Detect which cell encompasses the target text, then output its [x, y] center coordinate. 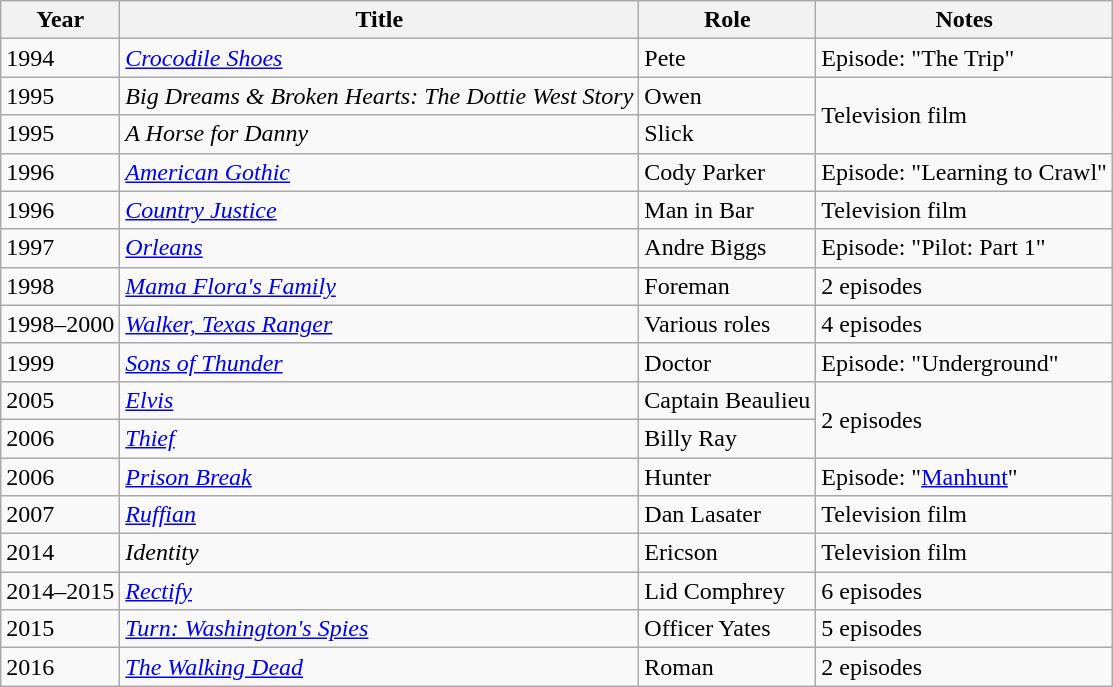
Episode: "Manhunt" [964, 477]
Ericson [728, 553]
Slick [728, 134]
Doctor [728, 362]
A Horse for Danny [380, 134]
1994 [60, 58]
Prison Break [380, 477]
Captain Beaulieu [728, 400]
2014–2015 [60, 591]
Year [60, 20]
Turn: Washington's Spies [380, 629]
2014 [60, 553]
1998–2000 [60, 324]
Foreman [728, 286]
Cody Parker [728, 172]
Big Dreams & Broken Hearts: The Dottie West Story [380, 96]
Various roles [728, 324]
Lid Comphrey [728, 591]
Country Justice [380, 210]
Walker, Texas Ranger [380, 324]
1999 [60, 362]
Owen [728, 96]
1998 [60, 286]
Mama Flora's Family [380, 286]
Dan Lasater [728, 515]
Title [380, 20]
2005 [60, 400]
Billy Ray [728, 438]
1997 [60, 248]
Episode: "Underground" [964, 362]
American Gothic [380, 172]
2007 [60, 515]
5 episodes [964, 629]
The Walking Dead [380, 667]
Man in Bar [728, 210]
Episode: "Learning to Crawl" [964, 172]
Ruffian [380, 515]
4 episodes [964, 324]
Sons of Thunder [380, 362]
Pete [728, 58]
Thief [380, 438]
Notes [964, 20]
Identity [380, 553]
Hunter [728, 477]
Roman [728, 667]
Episode: "Pilot: Part 1" [964, 248]
Officer Yates [728, 629]
Orleans [380, 248]
Elvis [380, 400]
Episode: "The Trip" [964, 58]
Role [728, 20]
2015 [60, 629]
2016 [60, 667]
Rectify [380, 591]
Andre Biggs [728, 248]
Crocodile Shoes [380, 58]
6 episodes [964, 591]
